Pinpoint the cell where the given text exists, returning its [X, Y] midpoint coordinate. 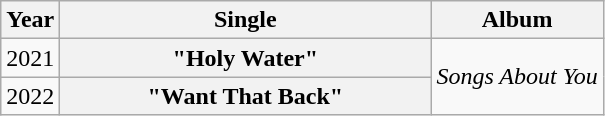
2021 [30, 58]
"Holy Water" [246, 58]
"Want That Back" [246, 96]
Album [517, 20]
Single [246, 20]
Year [30, 20]
2022 [30, 96]
Songs About You [517, 77]
